Return the (X, Y) coordinate for the center point of the cell that contains the specified text.  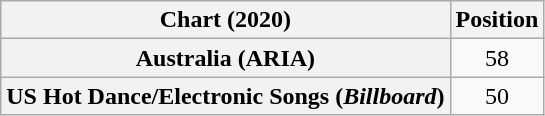
50 (497, 96)
58 (497, 58)
US Hot Dance/Electronic Songs (Billboard) (226, 96)
Australia (ARIA) (226, 58)
Chart (2020) (226, 20)
Position (497, 20)
